Extract the [X, Y] coordinate from the center of the cell holding the provided text.  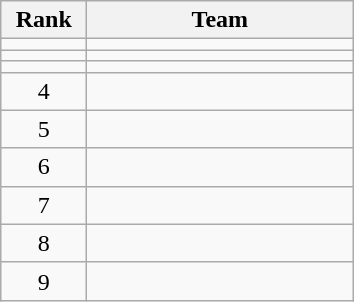
7 [44, 205]
9 [44, 281]
4 [44, 91]
Team [220, 20]
5 [44, 129]
8 [44, 243]
6 [44, 167]
Rank [44, 20]
